Return (X, Y) of the center of cell containing provided text 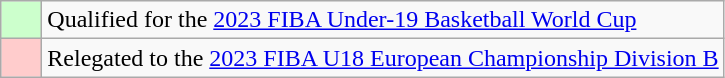
Relegated to the 2023 FIBA U18 European Championship Division B (383, 58)
Qualified for the 2023 FIBA Under-19 Basketball World Cup (383, 20)
